For the text-containing cell, return its midpoint in [X, Y] coordinate format. 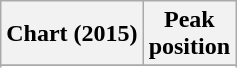
Chart (2015) [72, 34]
Peakposition [189, 34]
